Pinpoint the cell where the given text exists, returning its (X, Y) midpoint coordinate. 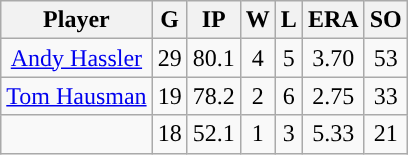
5 (288, 58)
52.1 (214, 134)
18 (170, 134)
78.2 (214, 96)
SO (386, 20)
1 (258, 134)
IP (214, 20)
21 (386, 134)
5.33 (333, 134)
3.70 (333, 58)
Andy Hassler (76, 58)
6 (288, 96)
G (170, 20)
53 (386, 58)
2.75 (333, 96)
2 (258, 96)
33 (386, 96)
ERA (333, 20)
3 (288, 134)
4 (258, 58)
Player (76, 20)
L (288, 20)
19 (170, 96)
80.1 (214, 58)
W (258, 20)
Tom Hausman (76, 96)
29 (170, 58)
